Provide the [X, Y] coordinate of the cell's center where the given text is located.  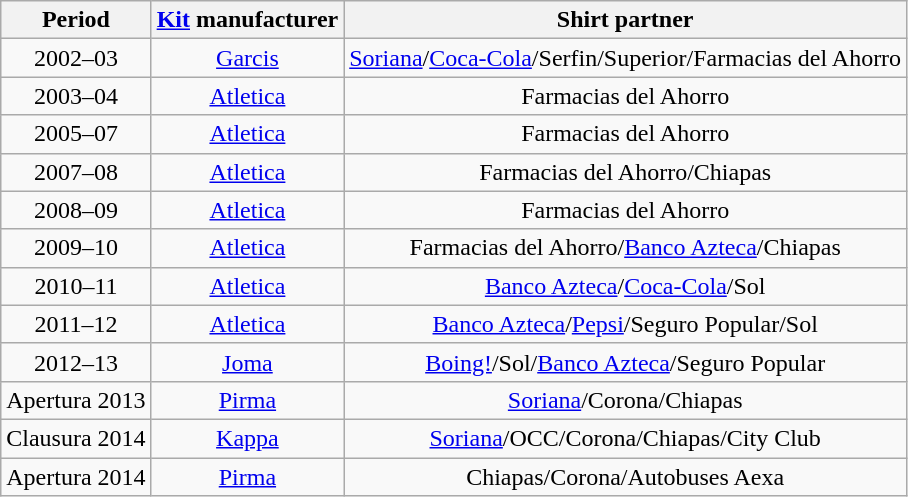
2007–08 [76, 172]
Banco Azteca/Coca-Cola/Sol [626, 286]
Soriana/Corona/Chiapas [626, 400]
Banco Azteca/Pepsi/Seguro Popular/Sol [626, 324]
2003–04 [76, 96]
Apertura 2014 [76, 477]
2005–07 [76, 134]
2012–13 [76, 362]
Farmacias del Ahorro/Chiapas [626, 172]
Period [76, 20]
Soriana/OCC/Corona/Chiapas/City Club [626, 438]
Apertura 2013 [76, 400]
Kappa [248, 438]
Kit manufacturer [248, 20]
Chiapas/Corona/Autobuses Aexa [626, 477]
2011–12 [76, 324]
2010–11 [76, 286]
Shirt partner [626, 20]
Soriana/Coca-Cola/Serfin/Superior/Farmacias del Ahorro [626, 58]
Joma [248, 362]
2002–03 [76, 58]
2008–09 [76, 210]
Boing!/Sol/Banco Azteca/Seguro Popular [626, 362]
Farmacias del Ahorro/Banco Azteca/Chiapas [626, 248]
2009–10 [76, 248]
Clausura 2014 [76, 438]
Garcis [248, 58]
